Provide the (x, y) coordinate of the cell's center where the given text is located.  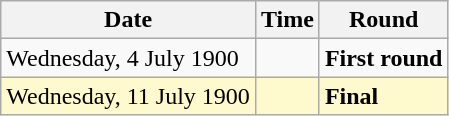
Wednesday, 4 July 1900 (128, 58)
Round (384, 20)
Time (287, 20)
Wednesday, 11 July 1900 (128, 96)
First round (384, 58)
Final (384, 96)
Date (128, 20)
